Identify which cell holds the provided text, then report its (X, Y) central coordinate. 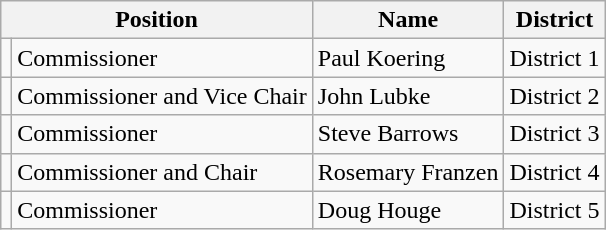
Paul Koering (408, 58)
John Lubke (408, 96)
Doug Houge (408, 210)
Commissioner and Chair (162, 172)
District 5 (554, 210)
District (554, 20)
Rosemary Franzen (408, 172)
District 3 (554, 134)
District 4 (554, 172)
Commissioner and Vice Chair (162, 96)
Name (408, 20)
District 1 (554, 58)
Position (157, 20)
District 2 (554, 96)
Steve Barrows (408, 134)
